Locate the cell with the specified text and output its (X, Y) center coordinate. 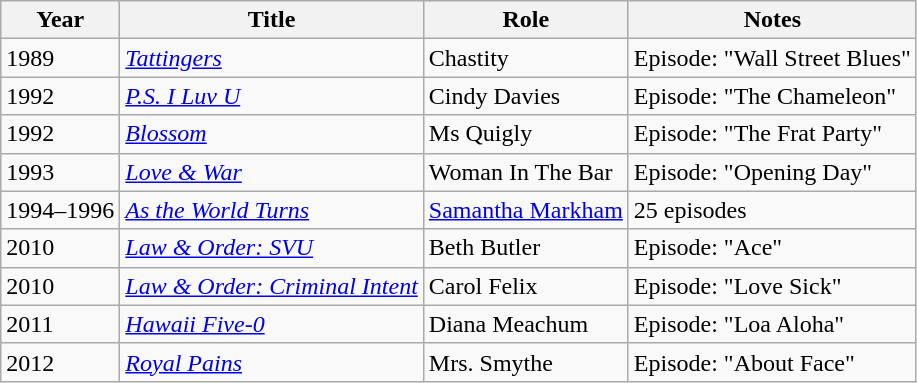
P.S. I Luv U (272, 96)
2011 (60, 324)
As the World Turns (272, 210)
Episode: "Loa Aloha" (772, 324)
Cindy Davies (526, 96)
Royal Pains (272, 362)
Episode: "Opening Day" (772, 172)
Notes (772, 20)
Episode: "The Chameleon" (772, 96)
Samantha Markham (526, 210)
Year (60, 20)
Woman In The Bar (526, 172)
Carol Felix (526, 286)
1994–1996 (60, 210)
Diana Meachum (526, 324)
Episode: "Ace" (772, 248)
Episode: "About Face" (772, 362)
2012 (60, 362)
Blossom (272, 134)
Love & War (272, 172)
Mrs. Smythe (526, 362)
Tattingers (272, 58)
Episode: "Wall Street Blues" (772, 58)
Chastity (526, 58)
Beth Butler (526, 248)
Hawaii Five-0 (272, 324)
Law & Order: Criminal Intent (272, 286)
Title (272, 20)
Ms Quigly (526, 134)
Episode: "The Frat Party" (772, 134)
1989 (60, 58)
Episode: "Love Sick" (772, 286)
Law & Order: SVU (272, 248)
1993 (60, 172)
25 episodes (772, 210)
Role (526, 20)
